Identify which cell holds the provided text, then report its (X, Y) central coordinate. 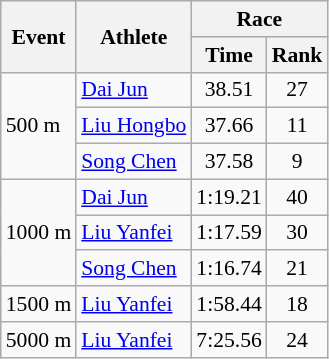
Event (38, 36)
27 (298, 90)
1:19.21 (228, 197)
11 (298, 126)
21 (298, 269)
40 (298, 197)
Athlete (134, 36)
Liu Hongbo (134, 126)
1:58.44 (228, 304)
Time (228, 55)
7:25.56 (228, 340)
1:16.74 (228, 269)
5000 m (38, 340)
Race (259, 19)
37.66 (228, 126)
18 (298, 304)
30 (298, 233)
38.51 (228, 90)
9 (298, 162)
37.58 (228, 162)
1:17.59 (228, 233)
1000 m (38, 232)
500 m (38, 126)
1500 m (38, 304)
Rank (298, 55)
24 (298, 340)
